Extract the [x, y] coordinate from the center of the cell holding the provided text.  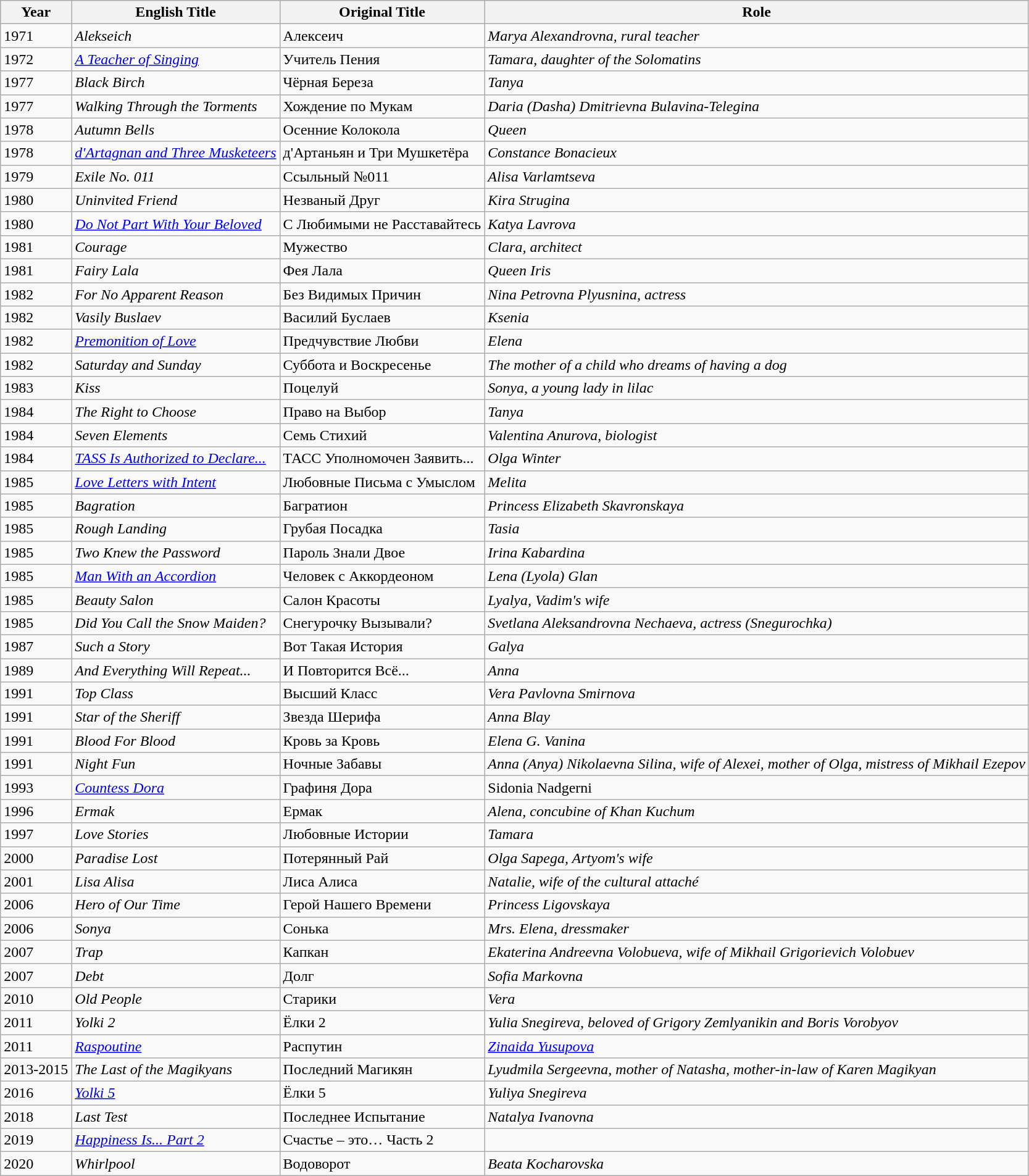
Daria (Dasha) Dmitrievna Bulavina-Telegina [757, 106]
Trap [175, 952]
Original Title [382, 12]
Alekseich [175, 36]
Ермак [382, 811]
Потерянный Рай [382, 858]
Debt [175, 975]
Princess Elizabeth Skavronskaya [757, 506]
Sofia Markovna [757, 975]
Последнее Испытание [382, 1117]
Сонька [382, 928]
Tasia [757, 529]
Do Not Part With Your Beloved [175, 223]
Yolki 5 [175, 1093]
Суббота и Воскресенье [382, 365]
Kiss [175, 388]
Rough Landing [175, 529]
Человек с Аккордеоном [382, 576]
1989 [36, 670]
Queen [757, 130]
Galya [757, 646]
Hero of Our Time [175, 905]
Вот Такая История [382, 646]
Мужество [382, 247]
1987 [36, 646]
1983 [36, 388]
Walking Through the Torments [175, 106]
Пароль Знали Двое [382, 553]
ТАСС Уполномочен Заявить... [382, 459]
The Right to Choose [175, 412]
Role [757, 12]
Love Letters with Intent [175, 482]
Распутин [382, 1046]
Снегурочку Вызывали? [382, 623]
Ёлки 2 [382, 1022]
Чёрная Береза [382, 83]
1971 [36, 36]
Elena [757, 341]
Lyudmila Sergeevna, mother of Natasha, mother-in-law of Karen Magikyan [757, 1070]
Салон Красоты [382, 599]
Лиса Алиса [382, 882]
Marya Alexandrovna, rural teacher [757, 36]
Предчувствие Любви [382, 341]
Кровь за Кровь [382, 741]
Любовные Истории [382, 835]
Sidonia Nadgerni [757, 788]
1993 [36, 788]
Man With an Accordion [175, 576]
Such a Story [175, 646]
Bagration [175, 506]
Ёлки 5 [382, 1093]
2018 [36, 1117]
Yulia Snegireva, beloved of Grigory Zemlyanikin and Boris Vorobyov [757, 1022]
Uninvited Friend [175, 200]
1997 [36, 835]
2016 [36, 1093]
1996 [36, 811]
Tamara [757, 835]
Звезда Шерифа [382, 717]
2000 [36, 858]
Exile No. 011 [175, 177]
TASS Is Authorized to Declare... [175, 459]
Ссыльный №011 [382, 177]
Beata Kocharovska [757, 1164]
Black Birch [175, 83]
1979 [36, 177]
d'Artagnan and Three Musketeers [175, 153]
Lisa Alisa [175, 882]
Alisa Varlamtseva [757, 177]
Last Test [175, 1117]
Долг [382, 975]
Saturday and Sunday [175, 365]
Fairy Lala [175, 270]
Constance Bonacieux [757, 153]
Последний Магикян [382, 1070]
Did You Call the Snow Maiden? [175, 623]
2013-2015 [36, 1070]
And Everything Will Repeat... [175, 670]
Ermak [175, 811]
Yuliya Snegireva [757, 1093]
English Title [175, 12]
Irina Kabardina [757, 553]
Ночные Забавы [382, 764]
Valentina Anurova, biologist [757, 435]
Melita [757, 482]
Clara, architect [757, 247]
Sonya, a young lady in lilac [757, 388]
И Повторится Всё... [382, 670]
Ksenia [757, 318]
Natalie, wife of the cultural attaché [757, 882]
Alena, concubine of Khan Kuchum [757, 811]
1972 [36, 59]
A Teacher of Singing [175, 59]
Natalya Ivanovna [757, 1117]
Без Видимых Причин [382, 294]
Lyalya, Vadim's wife [757, 599]
Raspoutine [175, 1046]
Paradise Lost [175, 858]
Багратион [382, 506]
Svetlana Aleksandrovna Nechaeva, actress (Snegurochka) [757, 623]
Anna [757, 670]
Капкан [382, 952]
The Last of the Magikyans [175, 1070]
Kira Strugina [757, 200]
Whirlpool [175, 1164]
Vera Pavlovna Smirnova [757, 694]
Courage [175, 247]
Поцелуй [382, 388]
Василий Буслаев [382, 318]
Old People [175, 999]
2010 [36, 999]
Seven Elements [175, 435]
Two Knew the Password [175, 553]
Princess Ligovskaya [757, 905]
Olga Sapega, Artyom's wife [757, 858]
Yolki 2 [175, 1022]
Love Stories [175, 835]
Vera [757, 999]
Star of the Sheriff [175, 717]
Anna (Anya) Nikolaevna Silina, wife of Alexei, mother of Olga, mistress of Mikhail Ezepov [757, 764]
Фея Лала [382, 270]
Autumn Bells [175, 130]
2020 [36, 1164]
Право на Выбор [382, 412]
Ekaterina Andreevna Volobueva, wife of Mikhail Grigorievich Volobuev [757, 952]
Zinaida Yusupova [757, 1046]
Учитель Пения [382, 59]
Водоворот [382, 1164]
For No Apparent Reason [175, 294]
Lena (Lyola) Glan [757, 576]
Blood For Blood [175, 741]
Queen Iris [757, 270]
Countess Dora [175, 788]
Герой Нашего Времени [382, 905]
2019 [36, 1140]
Happiness Is... Part 2 [175, 1140]
Tamara, daughter of the Solomatins [757, 59]
Vasily Buslaev [175, 318]
Beauty Salon [175, 599]
Высший Класс [382, 694]
Katya Lavrova [757, 223]
Top Class [175, 694]
Счастье – это… Часть 2 [382, 1140]
Year [36, 12]
С Любимыми не Расставайтесь [382, 223]
Olga Winter [757, 459]
Mrs. Elena, dressmaker [757, 928]
Алексеич [382, 36]
Графиня Дора [382, 788]
Nina Petrovna Plyusnina, actress [757, 294]
Незваный Друг [382, 200]
Elena G. Vanina [757, 741]
Осенние Колокола [382, 130]
Premonition of Love [175, 341]
The mother of a child who dreams of having a dog [757, 365]
Sonya [175, 928]
Хождение по Мукам [382, 106]
д'Артаньян и Три Мушкетёра [382, 153]
Старики [382, 999]
Anna Blay [757, 717]
Семь Стихий [382, 435]
Грубая Посадка [382, 529]
Night Fun [175, 764]
2001 [36, 882]
Любовные Письма с Умыслом [382, 482]
